From the cell containing the given text, extract its center point as [X, Y] coordinate. 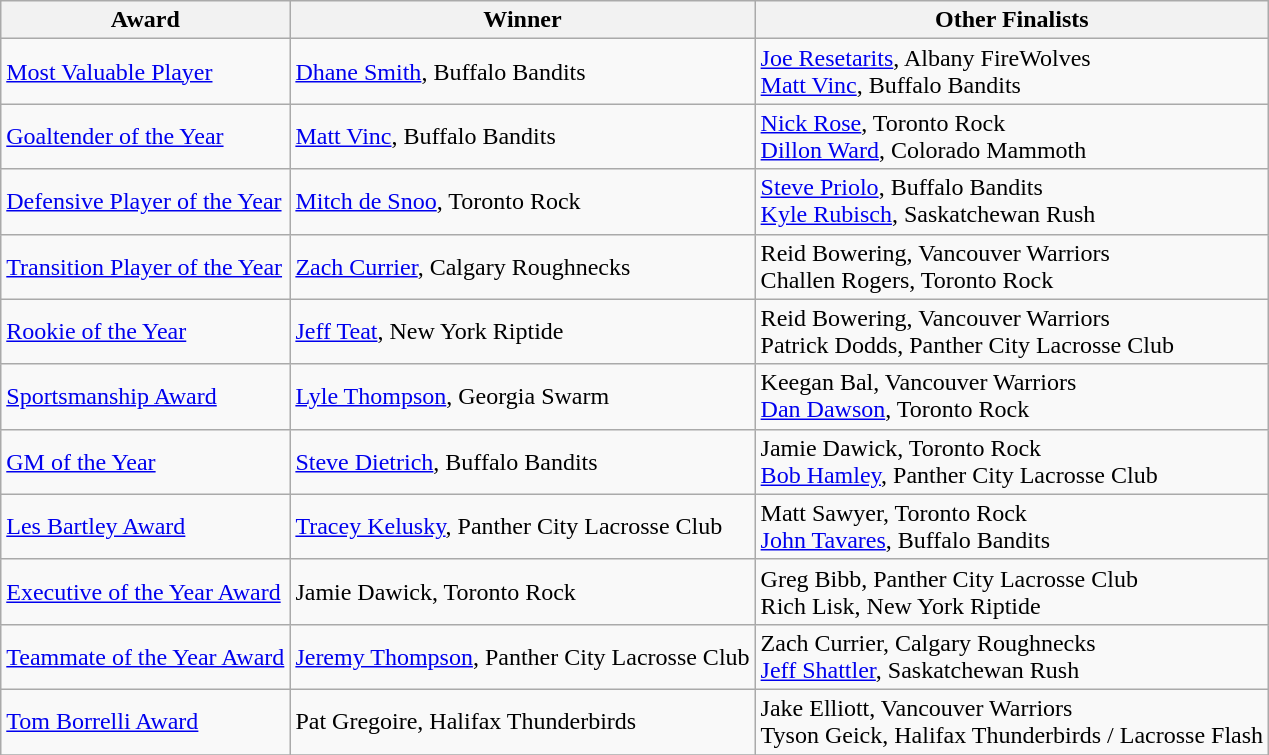
Jamie Dawick, Toronto RockBob Hamley, Panther City Lacrosse Club [1012, 462]
Most Valuable Player [146, 72]
Rookie of the Year [146, 332]
Teammate of the Year Award [146, 656]
Sportsmanship Award [146, 396]
Steve Priolo, Buffalo BanditsKyle Rubisch, Saskatchewan Rush [1012, 202]
Greg Bibb, Panther City Lacrosse ClubRich Lisk, New York Riptide [1012, 592]
Lyle Thompson, Georgia Swarm [522, 396]
Tracey Kelusky, Panther City Lacrosse Club [522, 526]
Goaltender of the Year [146, 136]
Pat Gregoire, Halifax Thunderbirds [522, 722]
Jake Elliott, Vancouver WarriorsTyson Geick, Halifax Thunderbirds / Lacrosse Flash [1012, 722]
Tom Borrelli Award [146, 722]
Keegan Bal, Vancouver WarriorsDan Dawson, Toronto Rock [1012, 396]
Other Finalists [1012, 20]
Executive of the Year Award [146, 592]
Matt Sawyer, Toronto RockJohn Tavares, Buffalo Bandits [1012, 526]
Steve Dietrich, Buffalo Bandits [522, 462]
Jamie Dawick, Toronto Rock [522, 592]
GM of the Year [146, 462]
Dhane Smith, Buffalo Bandits [522, 72]
Reid Bowering, Vancouver WarriorsChallen Rogers, Toronto Rock [1012, 266]
Matt Vinc, Buffalo Bandits [522, 136]
Nick Rose, Toronto RockDillon Ward, Colorado Mammoth [1012, 136]
Joe Resetarits, Albany FireWolvesMatt Vinc, Buffalo Bandits [1012, 72]
Jeff Teat, New York Riptide [522, 332]
Zach Currier, Calgary Roughnecks [522, 266]
Mitch de Snoo, Toronto Rock [522, 202]
Transition Player of the Year [146, 266]
Defensive Player of the Year [146, 202]
Winner [522, 20]
Zach Currier, Calgary RoughnecksJeff Shattler, Saskatchewan Rush [1012, 656]
Les Bartley Award [146, 526]
Reid Bowering, Vancouver WarriorsPatrick Dodds, Panther City Lacrosse Club [1012, 332]
Award [146, 20]
Jeremy Thompson, Panther City Lacrosse Club [522, 656]
